Pinpoint the cell where the given text exists, returning its [X, Y] midpoint coordinate. 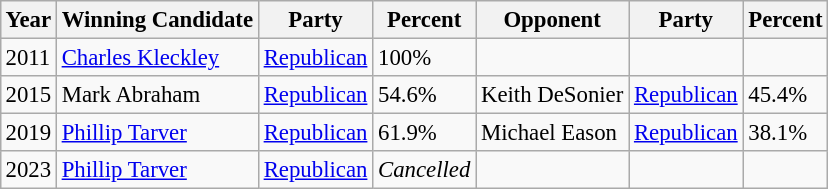
61.9% [424, 133]
Winning Candidate [157, 20]
Keith DeSonier [552, 95]
Year [28, 20]
2019 [28, 133]
Cancelled [424, 170]
2023 [28, 170]
100% [424, 57]
38.1% [786, 133]
2011 [28, 57]
2015 [28, 95]
54.6% [424, 95]
Opponent [552, 20]
Mark Abraham [157, 95]
45.4% [786, 95]
Charles Kleckley [157, 57]
Michael Eason [552, 133]
